Provide the [x, y] coordinate of the cell's center where the given text is located.  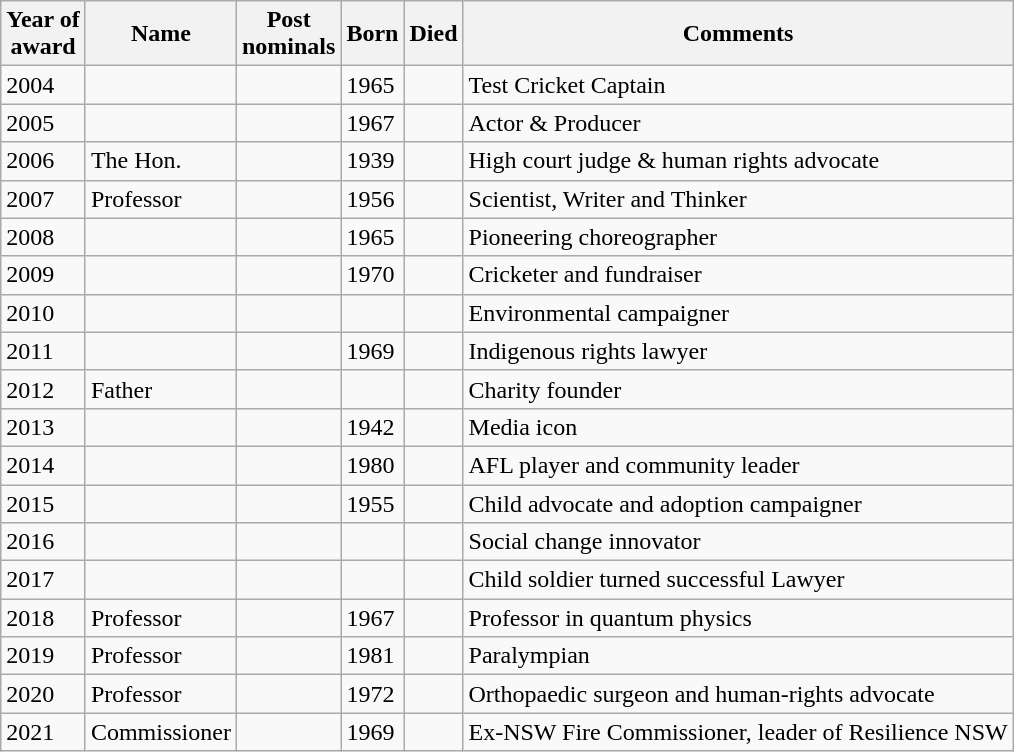
Child soldier turned successful Lawyer [738, 580]
Social change innovator [738, 542]
Born [372, 34]
1980 [372, 465]
1972 [372, 694]
Scientist, Writer and Thinker [738, 199]
2015 [44, 503]
Charity founder [738, 389]
2011 [44, 351]
Died [434, 34]
Media icon [738, 427]
2014 [44, 465]
Paralympian [738, 656]
2018 [44, 618]
Environmental campaigner [738, 313]
2004 [44, 85]
2020 [44, 694]
Commissioner [160, 732]
2006 [44, 161]
1939 [372, 161]
Test Cricket Captain [738, 85]
2017 [44, 580]
2007 [44, 199]
1970 [372, 275]
2013 [44, 427]
1942 [372, 427]
2012 [44, 389]
Year ofaward [44, 34]
Pioneering choreographer [738, 237]
Indigenous rights lawyer [738, 351]
1956 [372, 199]
High court judge & human rights advocate [738, 161]
Ex-NSW Fire Commissioner, leader of Resilience NSW [738, 732]
AFL player and community leader [738, 465]
Orthopaedic surgeon and human-rights advocate [738, 694]
1981 [372, 656]
1955 [372, 503]
2019 [44, 656]
Father [160, 389]
2010 [44, 313]
Name [160, 34]
2016 [44, 542]
2008 [44, 237]
Postnominals [288, 34]
Child advocate and adoption campaigner [738, 503]
2005 [44, 123]
Cricketer and fundraiser [738, 275]
Actor & Producer [738, 123]
Comments [738, 34]
The Hon. [160, 161]
2009 [44, 275]
Professor in quantum physics [738, 618]
2021 [44, 732]
